Detect which cell encompasses the target text, then output its (x, y) center coordinate. 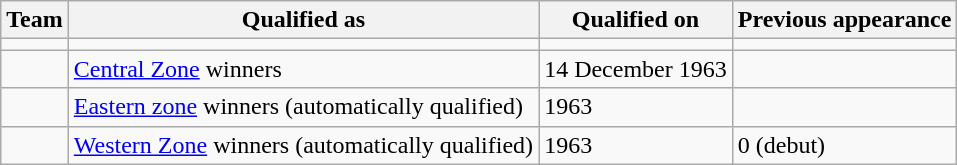
Previous appearance (844, 20)
Team (35, 20)
Central Zone winners (303, 69)
Western Zone winners (automatically qualified) (303, 145)
14 December 1963 (636, 69)
Eastern zone winners (automatically qualified) (303, 107)
0 (debut) (844, 145)
Qualified on (636, 20)
Qualified as (303, 20)
